Provide the (x, y) coordinate of the cell's center where the given text is located.  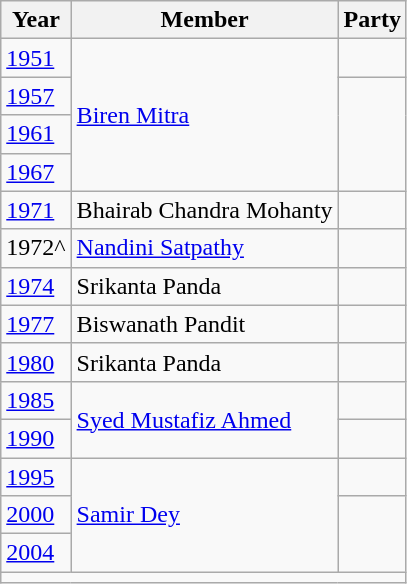
1972^ (36, 248)
2000 (36, 515)
1985 (36, 400)
Party (372, 20)
Member (204, 20)
Samir Dey (204, 515)
1971 (36, 210)
Year (36, 20)
Biswanath Pandit (204, 324)
1961 (36, 134)
1990 (36, 438)
1951 (36, 58)
1980 (36, 362)
Syed Mustafiz Ahmed (204, 419)
1995 (36, 477)
1957 (36, 96)
Biren Mitra (204, 115)
Bhairab Chandra Mohanty (204, 210)
1967 (36, 172)
2004 (36, 553)
1974 (36, 286)
Nandini Satpathy (204, 248)
1977 (36, 324)
